Detect which cell encompasses the target text, then output its (x, y) center coordinate. 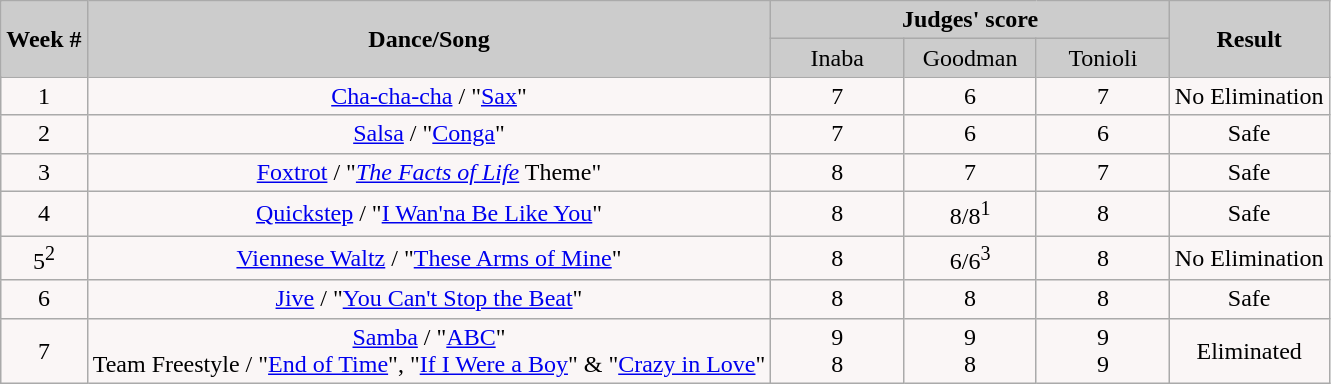
Foxtrot / "The Facts of Life Theme" (429, 172)
Result (1249, 39)
4 (44, 214)
Judges' score (970, 20)
Inaba (838, 58)
Salsa / "Conga" (429, 134)
Eliminated (1249, 350)
Viennese Waltz / "These Arms of Mine" (429, 258)
8/81 (970, 214)
Dance/Song (429, 39)
Week # (44, 39)
Jive / "You Can't Stop the Beat" (429, 299)
Tonioli (1102, 58)
2 (44, 134)
3 (44, 172)
Cha-cha-cha / "Sax" (429, 96)
Goodman (970, 58)
52 (44, 258)
99 (1102, 350)
1 (44, 96)
6/63 (970, 258)
Quickstep / "I Wan'na Be Like You" (429, 214)
Samba / "ABC"Team Freestyle / "End of Time", "If I Were a Boy" & "Crazy in Love" (429, 350)
